Output the [X, Y] coordinate of the center of the cell containing the given text.  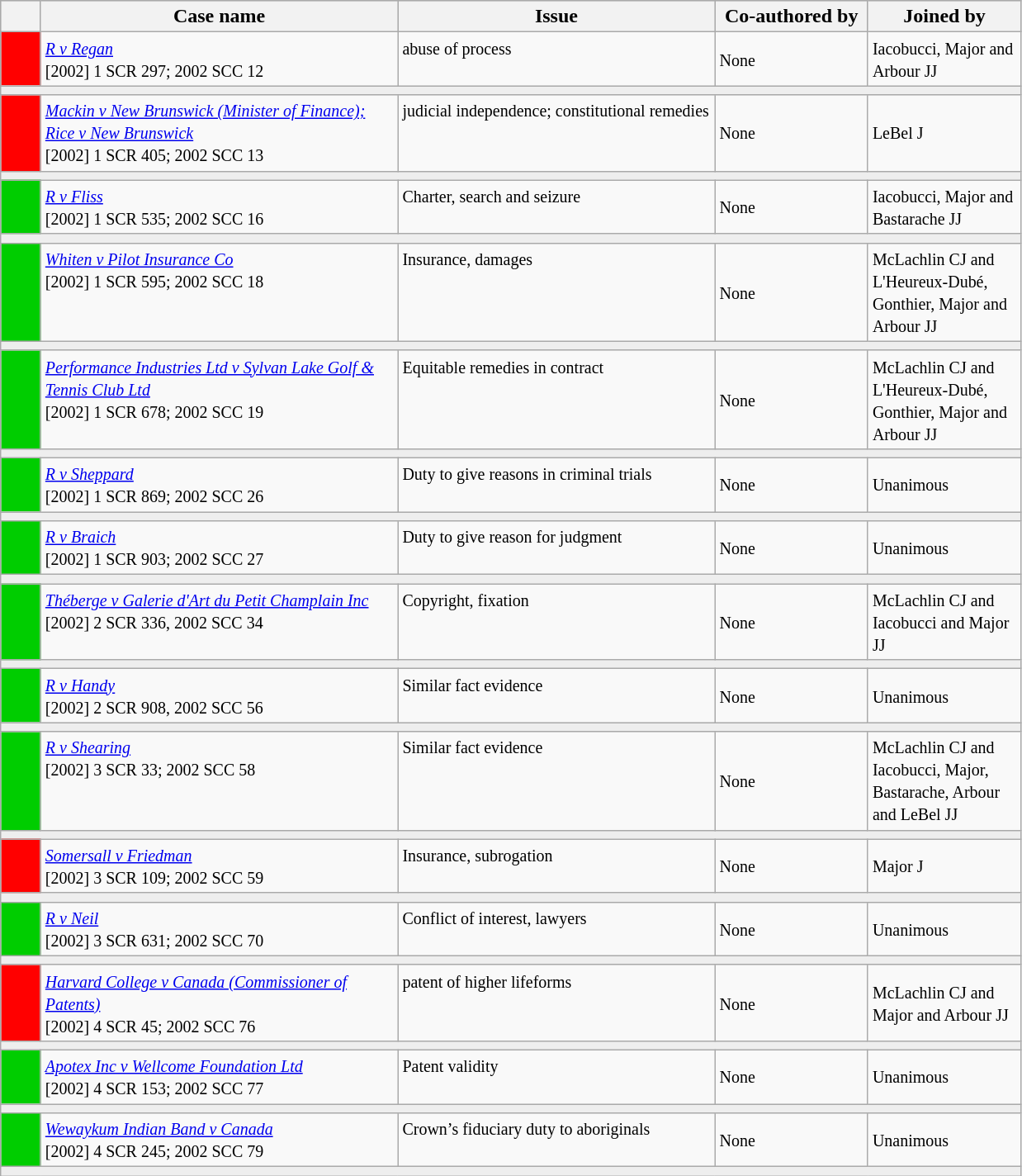
Case name [220, 17]
R v Neil [2002] 3 SCR 631; 2002 SCC 70 [220, 928]
R v Braich [2002] 1 SCR 903; 2002 SCC 27 [220, 548]
patent of higher lifeforms [556, 1003]
McLachlin CJ and Iacobucci, Major, Bastarache, Arbour and LeBel JJ [944, 781]
Théberge v Galerie d'Art du Petit Champlain Inc [2002] 2 SCR 336, 2002 SCC 34 [220, 622]
Crown’s fiduciary duty to aboriginals [556, 1140]
R v Sheppard [2002] 1 SCR 869; 2002 SCC 26 [220, 484]
LeBel J [944, 133]
R v Handy [2002] 2 SCR 908, 2002 SCC 56 [220, 695]
Insurance, subrogation [556, 865]
Joined by [944, 17]
Somersall v Friedman [2002] 3 SCR 109; 2002 SCC 59 [220, 865]
judicial independence; constitutional remedies [556, 133]
Harvard College v Canada (Commissioner of Patents) [2002] 4 SCR 45; 2002 SCC 76 [220, 1003]
Iacobucci, Major and Arbour JJ [944, 59]
McLachlin CJ and Major and Arbour JJ [944, 1003]
Duty to give reason for judgment [556, 548]
McLachlin CJ and Iacobucci and Major JJ [944, 622]
Wewaykum Indian Band v Canada [2002] 4 SCR 245; 2002 SCC 79 [220, 1140]
abuse of process [556, 59]
Iacobucci, Major and Bastarache JJ [944, 206]
R v Regan [2002] 1 SCR 297; 2002 SCC 12 [220, 59]
Equitable remedies in contract [556, 400]
Whiten v Pilot Insurance Co [2002] 1 SCR 595; 2002 SCC 18 [220, 292]
Copyright, fixation [556, 622]
Issue [556, 17]
R v Fliss [2002] 1 SCR 535; 2002 SCC 16 [220, 206]
Duty to give reasons in criminal trials [556, 484]
Performance Industries Ltd v Sylvan Lake Golf & Tennis Club Ltd [2002] 1 SCR 678; 2002 SCC 19 [220, 400]
R v Shearing [2002] 3 SCR 33; 2002 SCC 58 [220, 781]
Major J [944, 865]
Apotex Inc v Wellcome Foundation Ltd [2002] 4 SCR 153; 2002 SCC 77 [220, 1077]
Patent validity [556, 1077]
Conflict of interest, lawyers [556, 928]
Charter, search and seizure [556, 206]
Co-authored by [791, 17]
Mackin v New Brunswick (Minister of Finance); Rice v New Brunswick [2002] 1 SCR 405; 2002 SCC 13 [220, 133]
Insurance, damages [556, 292]
